Pinpoint the cell where the given text exists, returning its [x, y] midpoint coordinate. 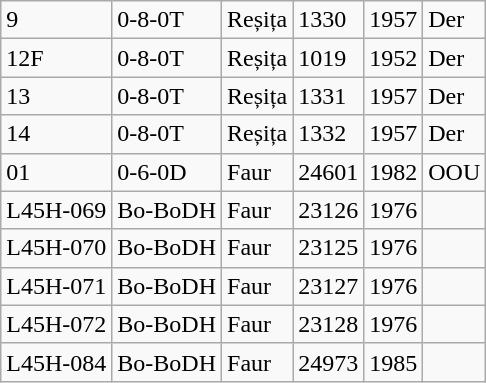
24601 [328, 172]
L45H-071 [56, 286]
1952 [394, 58]
0-6-0D [167, 172]
1330 [328, 20]
L45H-070 [56, 248]
1331 [328, 96]
L45H-072 [56, 324]
01 [56, 172]
23128 [328, 324]
1332 [328, 134]
L45H-084 [56, 362]
13 [56, 96]
14 [56, 134]
1982 [394, 172]
23125 [328, 248]
23126 [328, 210]
1985 [394, 362]
1019 [328, 58]
OOU [454, 172]
9 [56, 20]
L45H-069 [56, 210]
23127 [328, 286]
24973 [328, 362]
12F [56, 58]
